Scan for the cell matching the given text and deliver its (X, Y) coordinate at center. 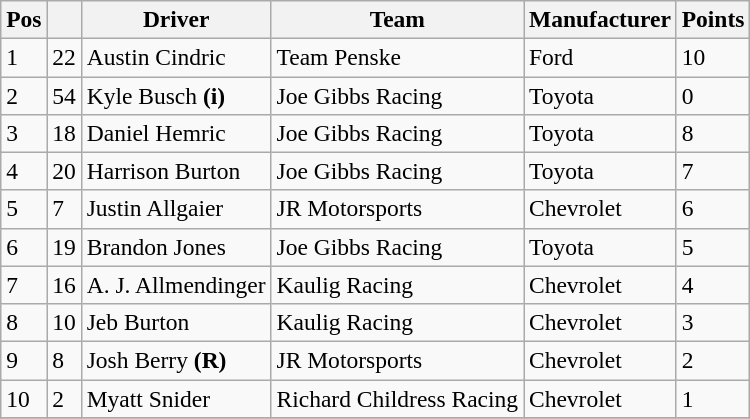
54 (64, 95)
Brandon Jones (176, 247)
Richard Childress Racing (397, 398)
Myatt Snider (176, 398)
19 (64, 247)
Austin Cindric (176, 57)
Kyle Busch (i) (176, 95)
Ford (600, 57)
Harrison Burton (176, 171)
Justin Allgaier (176, 209)
22 (64, 57)
Driver (176, 19)
16 (64, 285)
Team (397, 19)
18 (64, 133)
Pos (24, 19)
Team Penske (397, 57)
9 (24, 360)
Manufacturer (600, 19)
A. J. Allmendinger (176, 285)
20 (64, 171)
Jeb Burton (176, 322)
0 (713, 95)
Daniel Hemric (176, 133)
Josh Berry (R) (176, 360)
Points (713, 19)
